Extract the [x, y] coordinate from the center of the cell holding the provided text.  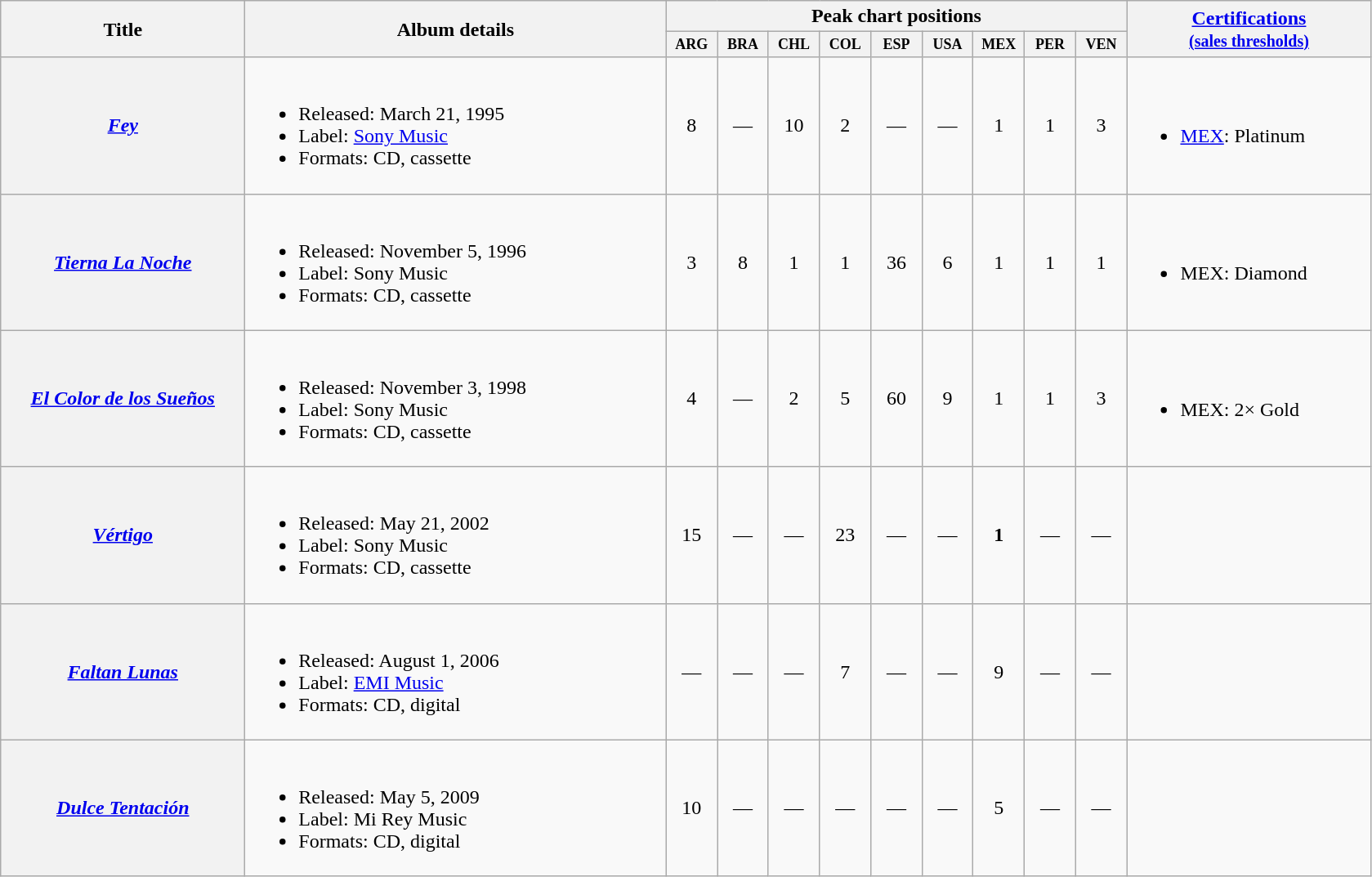
ESP [897, 44]
60 [897, 399]
Faltan Lunas [123, 672]
MEX: 2× Gold [1249, 399]
El Color de los Sueños [123, 399]
6 [948, 262]
Certifications(sales thresholds) [1249, 29]
23 [845, 535]
MEX: Diamond [1249, 262]
MEX [999, 44]
PER [1051, 44]
7 [845, 672]
Released: May 21, 2002Label: Sony MusicFormats: CD, cassette [456, 535]
Album details [456, 29]
Fey [123, 126]
36 [897, 262]
Released: November 3, 1998Label: Sony MusicFormats: CD, cassette [456, 399]
COL [845, 44]
ARG [691, 44]
Released: August 1, 2006Label: EMI MusicFormats: CD, digital [456, 672]
15 [691, 535]
CHL [794, 44]
Vértigo [123, 535]
USA [948, 44]
Peak chart positions [896, 16]
Tierna La Noche [123, 262]
Released: November 5, 1996Label: Sony MusicFormats: CD, cassette [456, 262]
Released: May 5, 2009Label: Mi Rey MusicFormats: CD, digital [456, 808]
VEN [1102, 44]
MEX: Platinum [1249, 126]
BRA [744, 44]
Title [123, 29]
Dulce Tentación [123, 808]
Released: March 21, 1995Label: Sony MusicFormats: CD, cassette [456, 126]
4 [691, 399]
